Provide the [X, Y] coordinate of the cell's center where the given text is located.  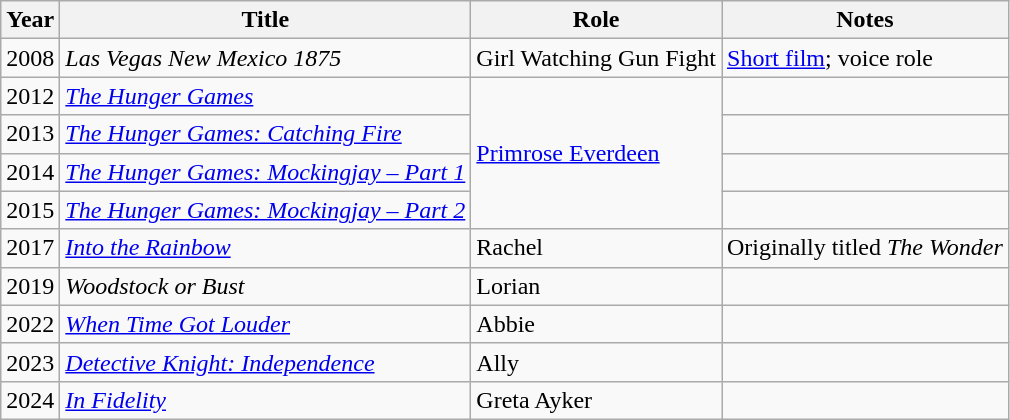
The Hunger Games: Mockingjay – Part 2 [266, 210]
The Hunger Games: Mockingjay – Part 1 [266, 172]
Detective Knight: Independence [266, 362]
2012 [30, 96]
Notes [866, 20]
2013 [30, 134]
The Hunger Games: Catching Fire [266, 134]
Year [30, 20]
Rachel [596, 248]
Title [266, 20]
2015 [30, 210]
Role [596, 20]
When Time Got Louder [266, 324]
Ally [596, 362]
2008 [30, 58]
Lorian [596, 286]
Las Vegas New Mexico 1875 [266, 58]
Short film; voice role [866, 58]
2014 [30, 172]
Into the Rainbow [266, 248]
2024 [30, 400]
2023 [30, 362]
The Hunger Games [266, 96]
2022 [30, 324]
Woodstock or Bust [266, 286]
Originally titled The Wonder [866, 248]
Girl Watching Gun Fight [596, 58]
2019 [30, 286]
Abbie [596, 324]
In Fidelity [266, 400]
2017 [30, 248]
Primrose Everdeen [596, 153]
Greta Ayker [596, 400]
